Scan for the cell matching the given text and deliver its [X, Y] coordinate at center. 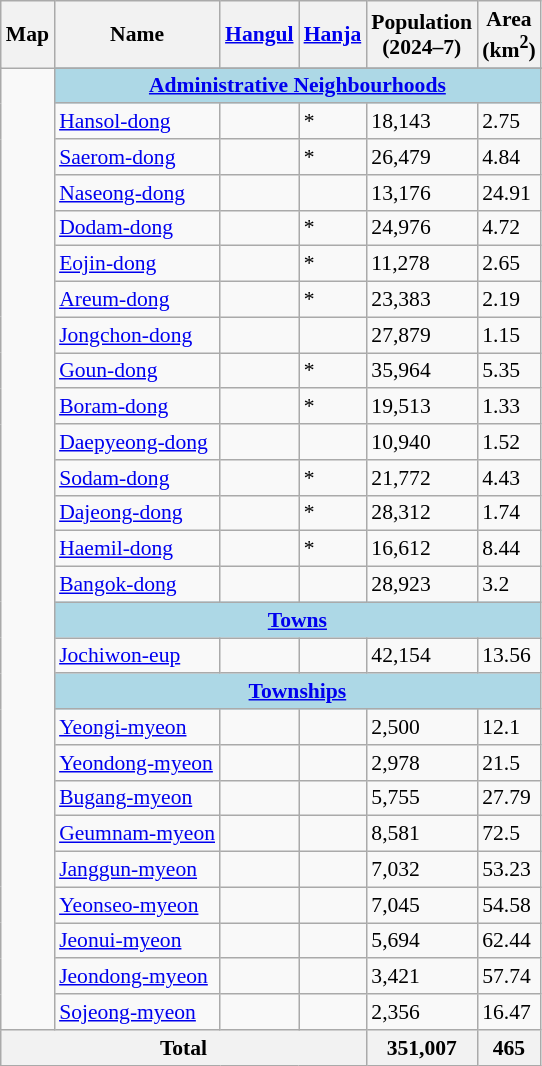
Yeondong-myeon [137, 763]
Saerom-dong [137, 157]
1.74 [509, 513]
72.5 [509, 834]
Eojin-dong [137, 264]
62.44 [509, 941]
Towns [298, 620]
21,772 [422, 478]
Population(2024–7) [422, 34]
7,032 [422, 870]
53.23 [509, 870]
16.47 [509, 1012]
42,154 [422, 656]
26,479 [422, 157]
54.58 [509, 905]
Hanja [333, 34]
19,513 [422, 407]
18,143 [422, 122]
351,007 [422, 1048]
Jeonui-myeon [137, 941]
Dodam-dong [137, 228]
465 [509, 1048]
Jeondong-myeon [137, 977]
24,976 [422, 228]
Sojeong-myeon [137, 1012]
5,755 [422, 798]
Name [137, 34]
12.1 [509, 727]
Boram-dong [137, 407]
Townships [298, 692]
Yeonseo-myeon [137, 905]
5.35 [509, 371]
13,176 [422, 193]
Goun-dong [137, 371]
Bugang-myeon [137, 798]
28,312 [422, 513]
1.52 [509, 442]
8,581 [422, 834]
8.44 [509, 549]
Total [184, 1048]
Map [28, 34]
2.75 [509, 122]
2,500 [422, 727]
Areum-dong [137, 300]
1.33 [509, 407]
Daepyeong-dong [137, 442]
Naseong-dong [137, 193]
Sodam-dong [137, 478]
13.56 [509, 656]
11,278 [422, 264]
21.5 [509, 763]
Janggun-myeon [137, 870]
Geumnam-myeon [137, 834]
2.19 [509, 300]
Jongchon-dong [137, 335]
27.79 [509, 798]
4.84 [509, 157]
4.72 [509, 228]
2,356 [422, 1012]
Jochiwon-eup [137, 656]
2,978 [422, 763]
28,923 [422, 585]
Administrative Neighbourhoods [298, 86]
Area (km2) [509, 34]
35,964 [422, 371]
Dajeong-dong [137, 513]
Bangok-dong [137, 585]
Hangul [260, 34]
Yeongi-myeon [137, 727]
3,421 [422, 977]
27,879 [422, 335]
10,940 [422, 442]
3.2 [509, 585]
5,694 [422, 941]
Haemil-dong [137, 549]
23,383 [422, 300]
24.91 [509, 193]
Hansol-dong [137, 122]
2.65 [509, 264]
7,045 [422, 905]
57.74 [509, 977]
1.15 [509, 335]
4.43 [509, 478]
16,612 [422, 549]
